Return the (x, y) coordinate for the center point of the cell that contains the specified text.  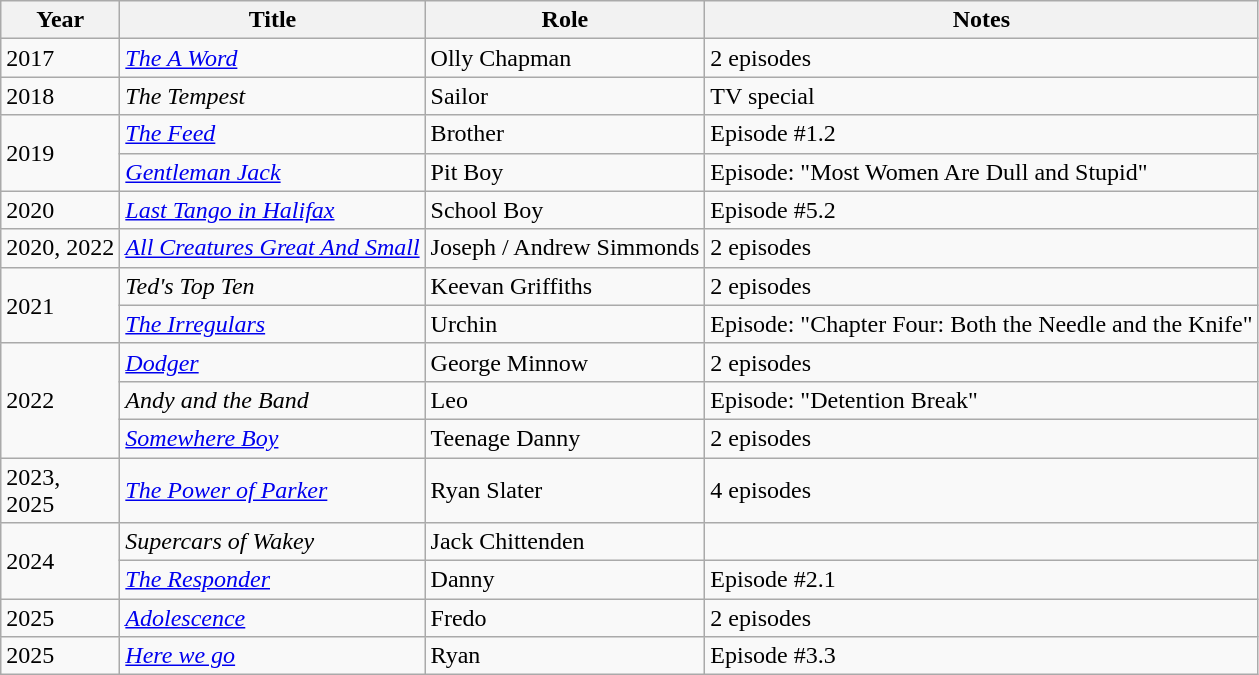
Joseph / Andrew Simmonds (565, 248)
Episode: "Detention Break" (982, 400)
The Responder (272, 580)
Ted's Top Ten (272, 286)
Dodger (272, 362)
Year (60, 20)
Supercars of Wakey (272, 542)
2018 (60, 96)
Episode #2.1 (982, 580)
Somewhere Boy (272, 438)
School Boy (565, 210)
Last Tango in Halifax (272, 210)
Brother (565, 134)
Jack Chittenden (565, 542)
2024 (60, 561)
Danny (565, 580)
2020, 2022 (60, 248)
Episode #1.2 (982, 134)
Keevan Griffiths (565, 286)
Adolescence (272, 618)
Notes (982, 20)
All Creatures Great And Small (272, 248)
2023,2025 (60, 490)
Episode #5.2 (982, 210)
Fredo (565, 618)
The Tempest (272, 96)
2022 (60, 400)
Episode: "Most Women Are Dull and Stupid" (982, 172)
4 episodes (982, 490)
2019 (60, 153)
The Feed (272, 134)
Ryan (565, 656)
Andy and the Band (272, 400)
Sailor (565, 96)
Here we go (272, 656)
Episode: "Chapter Four: Both the Needle and the Knife" (982, 324)
2020 (60, 210)
2021 (60, 305)
The Power of Parker (272, 490)
2017 (60, 58)
Urchin (565, 324)
Pit Boy (565, 172)
TV special (982, 96)
Olly Chapman (565, 58)
Teenage Danny (565, 438)
The A Word (272, 58)
Ryan Slater (565, 490)
Leo (565, 400)
Title (272, 20)
The Irregulars (272, 324)
Gentleman Jack (272, 172)
Role (565, 20)
Episode #3.3 (982, 656)
George Minnow (565, 362)
